Return the (X, Y) coordinate for the center point of the cell that contains the specified text.  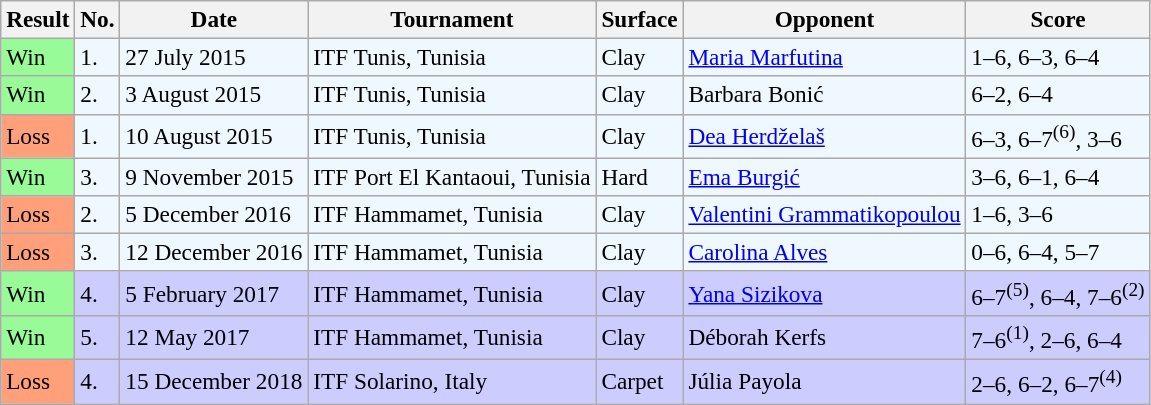
Opponent (824, 19)
15 December 2018 (214, 381)
No. (98, 19)
Score (1058, 19)
27 July 2015 (214, 57)
Date (214, 19)
Tournament (452, 19)
Surface (640, 19)
Déborah Kerfs (824, 337)
10 August 2015 (214, 136)
5 February 2017 (214, 293)
Valentini Grammatikopoulou (824, 214)
0–6, 6–4, 5–7 (1058, 252)
Hard (640, 177)
Yana Sizikova (824, 293)
5 December 2016 (214, 214)
Maria Marfutina (824, 57)
5. (98, 337)
ITF Port El Kantaoui, Tunisia (452, 177)
12 December 2016 (214, 252)
Dea Herdželaš (824, 136)
6–7(5), 6–4, 7–6(2) (1058, 293)
6–2, 6–4 (1058, 95)
Result (38, 19)
Carolina Alves (824, 252)
Carpet (640, 381)
3 August 2015 (214, 95)
Júlia Payola (824, 381)
Ema Burgić (824, 177)
1–6, 3–6 (1058, 214)
1–6, 6–3, 6–4 (1058, 57)
Barbara Bonić (824, 95)
ITF Solarino, Italy (452, 381)
7–6(1), 2–6, 6–4 (1058, 337)
2–6, 6–2, 6–7(4) (1058, 381)
3–6, 6–1, 6–4 (1058, 177)
9 November 2015 (214, 177)
12 May 2017 (214, 337)
6–3, 6–7(6), 3–6 (1058, 136)
